Output the [x, y] coordinate of the center of the cell containing the given text.  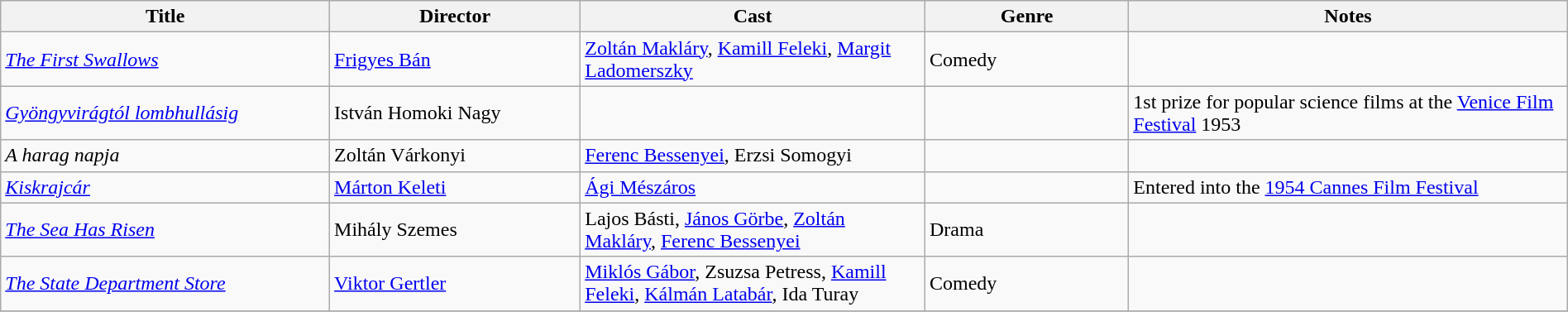
Miklós Gábor, Zsuzsa Petress, Kamill Feleki, Kálmán Latabár, Ida Turay [753, 283]
Mihály Szemes [455, 230]
The Sea Has Risen [165, 230]
Cast [753, 17]
Entered into the 1954 Cannes Film Festival [1348, 187]
Genre [1026, 17]
Ági Mészáros [753, 187]
István Homoki Nagy [455, 113]
1st prize for popular science films at the Venice Film Festival 1953 [1348, 113]
Lajos Básti, János Görbe, Zoltán Makláry, Ferenc Bessenyei [753, 230]
Zoltán Várkonyi [455, 156]
The State Department Store [165, 283]
Frigyes Bán [455, 60]
Drama [1026, 230]
A harag napja [165, 156]
Márton Keleti [455, 187]
The First Swallows [165, 60]
Ferenc Bessenyei, Erzsi Somogyi [753, 156]
Title [165, 17]
Director [455, 17]
Gyöngyvirágtól lombhullásig [165, 113]
Notes [1348, 17]
Viktor Gertler [455, 283]
Kiskrajcár [165, 187]
Zoltán Makláry, Kamill Feleki, Margit Ladomerszky [753, 60]
